Find where the given text appears and provide that cell's center as (X, Y) coordinate. 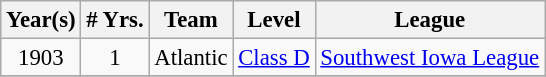
1 (115, 58)
Southwest Iowa League (430, 58)
# Yrs. (115, 20)
Year(s) (41, 20)
Atlantic (191, 58)
League (430, 20)
Class D (274, 58)
Team (191, 20)
1903 (41, 58)
Level (274, 20)
